Scan for the cell matching the given text and deliver its (X, Y) coordinate at center. 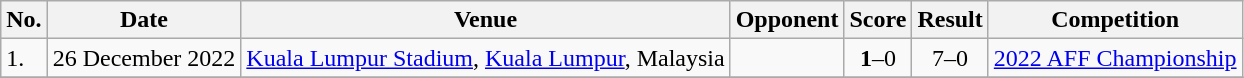
Venue (486, 20)
Result (950, 20)
2022 AFF Championship (1115, 58)
Kuala Lumpur Stadium, Kuala Lumpur, Malaysia (486, 58)
Date (144, 20)
7–0 (950, 58)
No. (24, 20)
1–0 (878, 58)
Opponent (787, 20)
Competition (1115, 20)
1. (24, 58)
Score (878, 20)
26 December 2022 (144, 58)
